From the cell containing the given text, extract its center point as (x, y) coordinate. 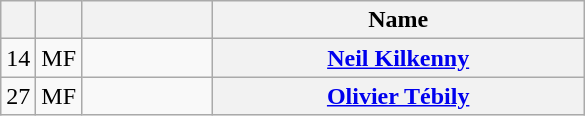
Neil Kilkenny (398, 58)
27 (18, 96)
Olivier Tébily (398, 96)
14 (18, 58)
Name (398, 20)
